Extract the (X, Y) coordinate from the center of the cell holding the provided text.  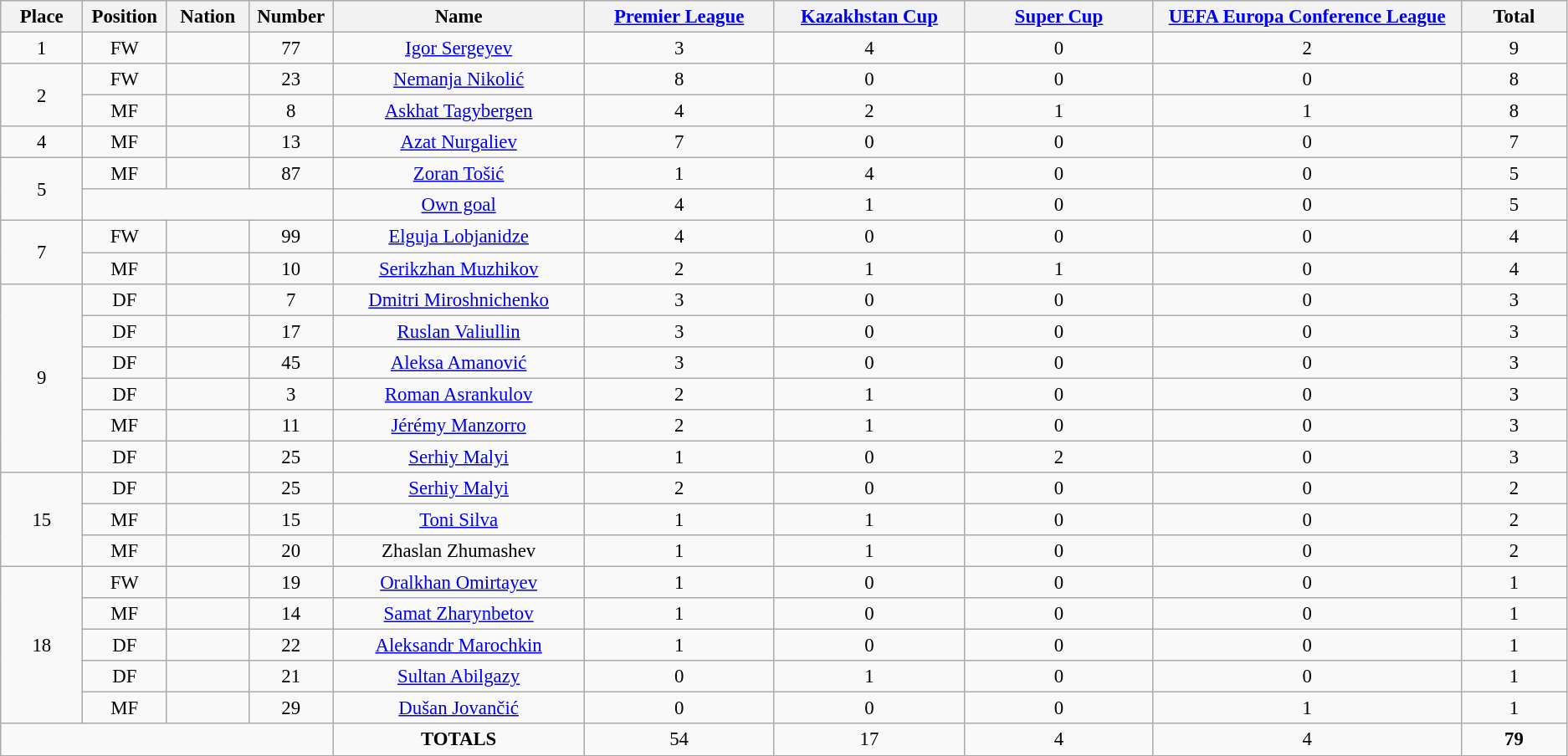
Super Cup (1059, 17)
99 (291, 237)
UEFA Europa Conference League (1307, 17)
22 (291, 646)
23 (291, 79)
Serikzhan Muzhikov (459, 268)
Sultan Abilgazy (459, 677)
Samat Zharynbetov (459, 614)
20 (291, 551)
TOTALS (459, 740)
Dmitri Miroshnichenko (459, 299)
Name (459, 17)
Number (291, 17)
18 (42, 646)
Total (1514, 17)
10 (291, 268)
Nemanja Nikolić (459, 79)
Premier League (679, 17)
11 (291, 426)
Zoran Tošić (459, 174)
Igor Sergeyev (459, 49)
Dušan Jovančić (459, 708)
13 (291, 142)
29 (291, 708)
Ruslan Valiullin (459, 331)
Position (125, 17)
Roman Asrankulov (459, 394)
Oralkhan Omirtayev (459, 583)
Jérémy Manzorro (459, 426)
Aleksa Amanović (459, 362)
79 (1514, 740)
77 (291, 49)
Askhat Tagybergen (459, 111)
19 (291, 583)
Toni Silva (459, 519)
54 (679, 740)
87 (291, 174)
21 (291, 677)
Azat Nurgaliev (459, 142)
Aleksandr Marochkin (459, 646)
Elguja Lobjanidze (459, 237)
45 (291, 362)
14 (291, 614)
Own goal (459, 205)
Kazakhstan Cup (870, 17)
Place (42, 17)
Zhaslan Zhumashev (459, 551)
Nation (208, 17)
